Pinpoint the cell where the given text exists, returning its [X, Y] midpoint coordinate. 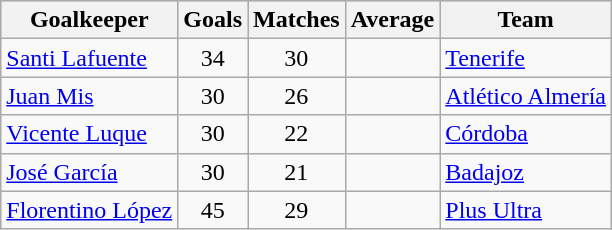
Team [526, 20]
Juan Mis [90, 96]
Goalkeeper [90, 20]
21 [297, 172]
22 [297, 134]
45 [213, 210]
Santi Lafuente [90, 58]
Córdoba [526, 134]
34 [213, 58]
Vicente Luque [90, 134]
Florentino López [90, 210]
26 [297, 96]
Goals [213, 20]
29 [297, 210]
Matches [297, 20]
Badajoz [526, 172]
Plus Ultra [526, 210]
Tenerife [526, 58]
José García [90, 172]
Atlético Almería [526, 96]
Average [392, 20]
